Determine the (x, y) coordinate at the center of the cell enclosing the given text.  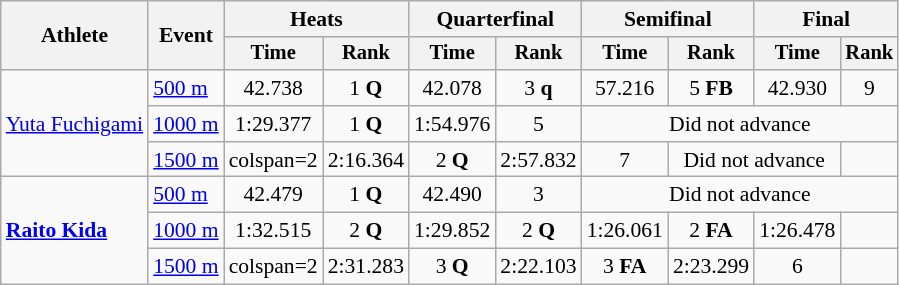
Yuta Fuchigami (74, 124)
2:22.103 (538, 267)
5 (538, 124)
2 FA (711, 231)
57.216 (625, 88)
3 q (538, 88)
1:29.377 (274, 124)
42.738 (274, 88)
2:16.364 (366, 160)
Quarterfinal (496, 19)
42.479 (274, 195)
1:54.976 (452, 124)
Final (826, 19)
3 FA (625, 267)
1:32.515 (274, 231)
Heats (316, 19)
Raito Kida (74, 230)
3 (538, 195)
1:26.478 (797, 231)
42.490 (452, 195)
9 (869, 88)
2:57.832 (538, 160)
Athlete (74, 36)
6 (797, 267)
5 FB (711, 88)
Semifinal (668, 19)
42.930 (797, 88)
3 Q (452, 267)
2:31.283 (366, 267)
1:26.061 (625, 231)
1:29.852 (452, 231)
Event (186, 36)
2:23.299 (711, 267)
42.078 (452, 88)
7 (625, 160)
